Find where the given text appears and provide that cell's center as (x, y) coordinate. 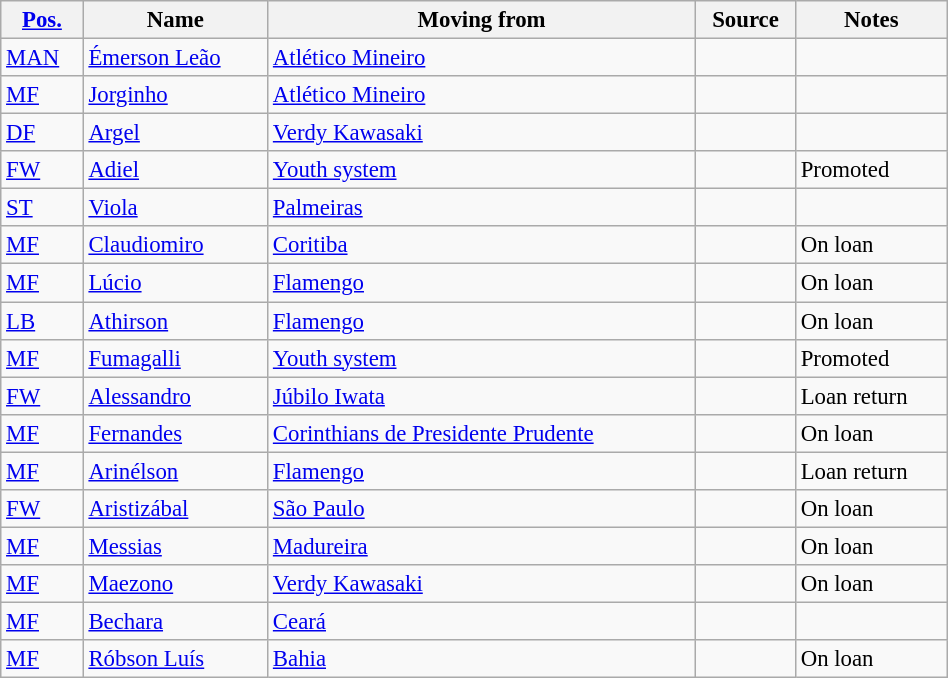
Fernandes (175, 433)
Viola (175, 208)
Fumagalli (175, 358)
Moving from (482, 20)
Júbilo Iwata (482, 396)
ST (42, 208)
Palmeiras (482, 208)
LB (42, 321)
Pos. (42, 20)
Source (746, 20)
Lúcio (175, 283)
Name (175, 20)
Bechara (175, 621)
Aristizábal (175, 509)
Madureira (482, 546)
Bahia (482, 659)
São Paulo (482, 509)
Jorginho (175, 95)
Athirson (175, 321)
Adiel (175, 170)
Ceará (482, 621)
Claudiomiro (175, 245)
Argel (175, 133)
Corinthians de Presidente Prudente (482, 433)
Messias (175, 546)
Arinélson (175, 471)
Notes (871, 20)
Émerson Leão (175, 58)
DF (42, 133)
Róbson Luís (175, 659)
Alessandro (175, 396)
Maezono (175, 584)
Coritiba (482, 245)
MAN (42, 58)
